Pinpoint the cell where the given text exists, returning its [x, y] midpoint coordinate. 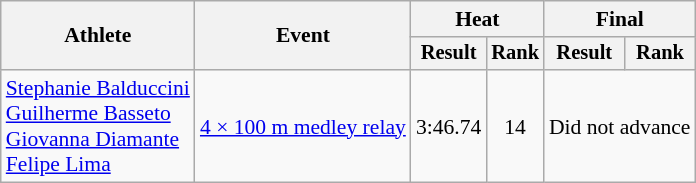
3:46.74 [448, 126]
4 × 100 m medley relay [303, 126]
Final [620, 19]
Did not advance [620, 126]
14 [515, 126]
Event [303, 36]
Stephanie BalducciniGuilherme BassetoGiovanna DiamanteFelipe Lima [98, 126]
Heat [478, 19]
Athlete [98, 36]
